Provide the (X, Y) coordinate of the cell's center where the given text is located.  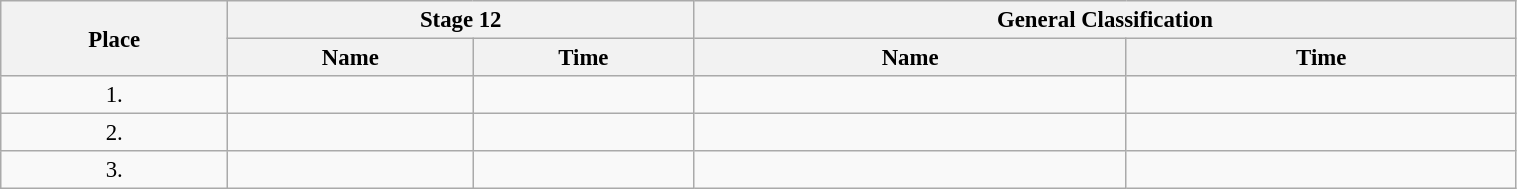
Stage 12 (461, 20)
3. (114, 170)
2. (114, 133)
1. (114, 95)
General Classification (1105, 20)
Place (114, 38)
